Capture the cell that displays the provided text and extract its [X, Y] central coordinate. 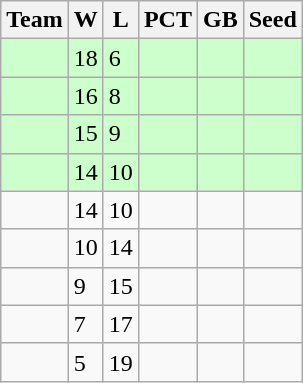
7 [86, 324]
6 [120, 58]
8 [120, 96]
GB [220, 20]
18 [86, 58]
Seed [272, 20]
16 [86, 96]
19 [120, 362]
5 [86, 362]
17 [120, 324]
PCT [168, 20]
L [120, 20]
Team [35, 20]
W [86, 20]
